Return the (x, y) coordinate for the center point of the cell that contains the specified text.  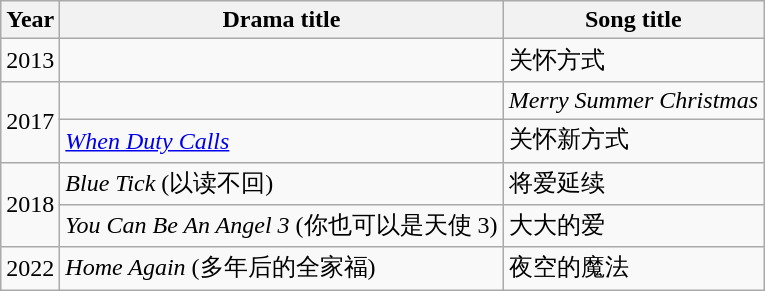
When Duty Calls (282, 140)
关怀新方式 (633, 140)
You Can Be An Angel 3 (你也可以是天使 3) (282, 226)
Song title (633, 20)
夜空的魔法 (633, 268)
2017 (30, 122)
Year (30, 20)
Drama title (282, 20)
2018 (30, 204)
将爱延续 (633, 184)
Blue Tick (以读不回) (282, 184)
Merry Summer Christmas (633, 100)
2013 (30, 60)
Home Again (多年后的全家福) (282, 268)
关怀方式 (633, 60)
大大的爱 (633, 226)
2022 (30, 268)
